Output the (X, Y) coordinate of the center of the cell containing the given text.  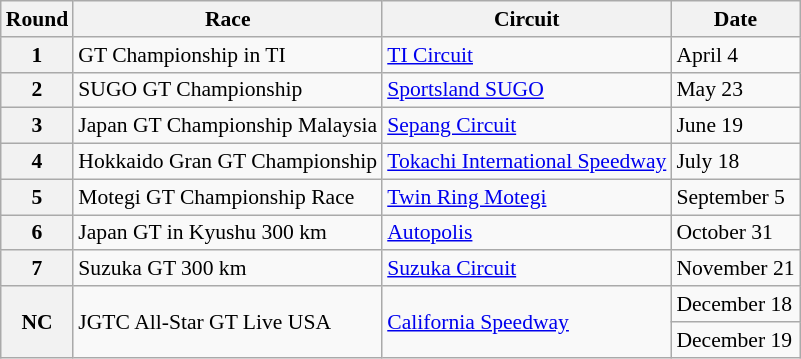
Sepang Circuit (526, 126)
3 (38, 126)
June 19 (735, 126)
6 (38, 233)
California Speedway (526, 322)
Hokkaido Gran GT Championship (228, 162)
JGTC All-Star GT Live USA (228, 322)
Autopolis (526, 233)
SUGO GT Championship (228, 90)
April 4 (735, 55)
GT Championship in TI (228, 55)
Circuit (526, 19)
Suzuka GT 300 km (228, 269)
2 (38, 90)
NC (38, 322)
Date (735, 19)
July 18 (735, 162)
4 (38, 162)
1 (38, 55)
Suzuka Circuit (526, 269)
September 5 (735, 197)
TI Circuit (526, 55)
Sportsland SUGO (526, 90)
Tokachi International Speedway (526, 162)
Round (38, 19)
December 19 (735, 340)
Motegi GT Championship Race (228, 197)
7 (38, 269)
Twin Ring Motegi (526, 197)
October 31 (735, 233)
Japan GT Championship Malaysia (228, 126)
November 21 (735, 269)
5 (38, 197)
December 18 (735, 304)
May 23 (735, 90)
Race (228, 19)
Japan GT in Kyushu 300 km (228, 233)
